From the cell containing the given text, extract its center point as (X, Y) coordinate. 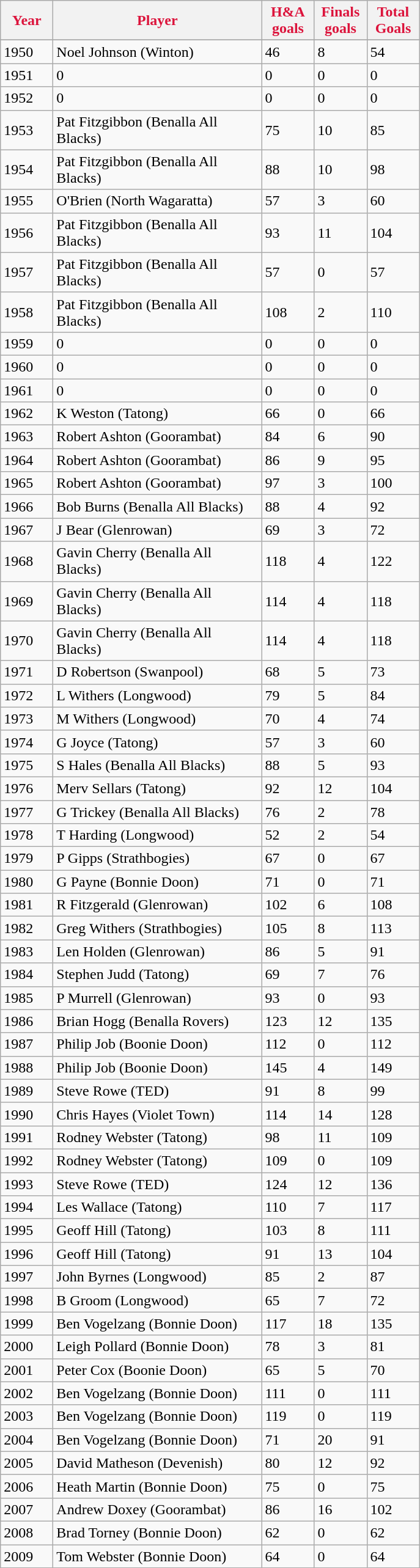
1962 (27, 414)
1992 (27, 1160)
9 (341, 460)
123 (288, 1021)
1964 (27, 460)
1957 (27, 273)
1995 (27, 1231)
1966 (27, 507)
46 (288, 52)
1980 (27, 882)
79 (288, 695)
1978 (27, 835)
S Hales (Benalla All Blacks) (158, 765)
J Bear (Glenrowan) (158, 530)
2004 (27, 1440)
124 (288, 1184)
1990 (27, 1114)
1959 (27, 343)
1950 (27, 52)
2001 (27, 1370)
Leigh Pollard (Bonnie Doon) (158, 1347)
Year (27, 21)
1991 (27, 1137)
P Gipps (Strathbogies) (158, 859)
P Murrell (Glenrowan) (158, 998)
Finals goals (341, 21)
1954 (27, 170)
1997 (27, 1277)
103 (288, 1231)
1965 (27, 483)
100 (393, 483)
G Joyce (Tatong) (158, 742)
113 (393, 928)
R Fitzgerald (Glenrowan) (158, 905)
14 (341, 1114)
Stephen Judd (Tatong) (158, 975)
1975 (27, 765)
95 (393, 460)
128 (393, 1114)
20 (341, 1440)
1960 (27, 367)
2009 (27, 1556)
1952 (27, 98)
1986 (27, 1021)
1967 (27, 530)
K Weston (Tatong) (158, 414)
97 (288, 483)
1998 (27, 1300)
1969 (27, 601)
13 (341, 1254)
H&A goals (288, 21)
2002 (27, 1393)
Brian Hogg (Benalla Rovers) (158, 1021)
1968 (27, 561)
Total Goals (393, 21)
Andrew Doxey (Goorambat) (158, 1509)
2006 (27, 1486)
L Withers (Longwood) (158, 695)
52 (288, 835)
Brad Torney (Bonnie Doon) (158, 1533)
1987 (27, 1044)
Les Wallace (Tatong) (158, 1207)
1979 (27, 859)
1970 (27, 640)
G Payne (Bonnie Doon) (158, 882)
Greg Withers (Strathbogies) (158, 928)
Len Holden (Glenrowan) (158, 951)
1958 (27, 312)
1988 (27, 1068)
1963 (27, 437)
2008 (27, 1533)
80 (288, 1463)
John Byrnes (Longwood) (158, 1277)
2003 (27, 1416)
1955 (27, 201)
18 (341, 1324)
Merv Sellars (Tatong) (158, 788)
136 (393, 1184)
Heath Martin (Bonnie Doon) (158, 1486)
149 (393, 1068)
1972 (27, 695)
74 (393, 719)
1983 (27, 951)
1981 (27, 905)
1996 (27, 1254)
16 (341, 1509)
Chris Hayes (Violet Town) (158, 1114)
68 (288, 672)
B Groom (Longwood) (158, 1300)
122 (393, 561)
Bob Burns (Benalla All Blacks) (158, 507)
87 (393, 1277)
2007 (27, 1509)
M Withers (Longwood) (158, 719)
99 (393, 1091)
G Trickey (Benalla All Blacks) (158, 812)
1973 (27, 719)
Peter Cox (Boonie Doon) (158, 1370)
1971 (27, 672)
1961 (27, 390)
1956 (27, 232)
1953 (27, 130)
73 (393, 672)
1994 (27, 1207)
1974 (27, 742)
1977 (27, 812)
1993 (27, 1184)
90 (393, 437)
O'Brien (North Wagaratta) (158, 201)
81 (393, 1347)
1984 (27, 975)
1989 (27, 1091)
1951 (27, 75)
2000 (27, 1347)
145 (288, 1068)
1976 (27, 788)
2005 (27, 1463)
Noel Johnson (Winton) (158, 52)
1982 (27, 928)
1999 (27, 1324)
D Robertson (Swanpool) (158, 672)
Tom Webster (Bonnie Doon) (158, 1556)
T Harding (Longwood) (158, 835)
105 (288, 928)
Player (158, 21)
1985 (27, 998)
David Matheson (Devenish) (158, 1463)
